Determine the (x, y) coordinate at the center of the cell enclosing the given text.  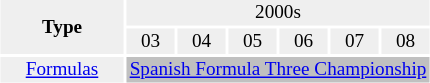
Spanish Formula Three Championship (278, 70)
04 (202, 41)
Type (62, 27)
06 (304, 41)
05 (252, 41)
03 (150, 41)
2000s (278, 13)
08 (406, 41)
07 (354, 41)
Formulas (62, 70)
